Scan for the cell matching the given text and deliver its (X, Y) coordinate at center. 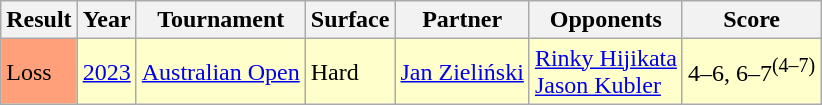
Year (106, 20)
Rinky Hijikata Jason Kubler (606, 72)
Tournament (220, 20)
Loss (39, 72)
Australian Open (220, 72)
Partner (462, 20)
4–6, 6–7(4–7) (751, 72)
Opponents (606, 20)
Result (39, 20)
2023 (106, 72)
Surface (350, 20)
Jan Zieliński (462, 72)
Score (751, 20)
Hard (350, 72)
